From the cell containing the given text, extract its center point as (x, y) coordinate. 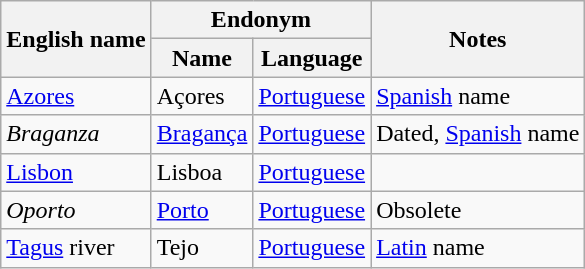
Açores (202, 96)
Language (312, 58)
Lisbon (76, 172)
Name (202, 58)
Tejo (202, 248)
Lisboa (202, 172)
Latin name (478, 248)
Braganza (76, 134)
Dated, Spanish name (478, 134)
Tagus river (76, 248)
Spanish name (478, 96)
Obsolete (478, 210)
Notes (478, 39)
Azores (76, 96)
English name (76, 39)
Endonym (260, 20)
Porto (202, 210)
Bragança (202, 134)
Oporto (76, 210)
